Provide the [x, y] coordinate of the cell's center where the given text is located.  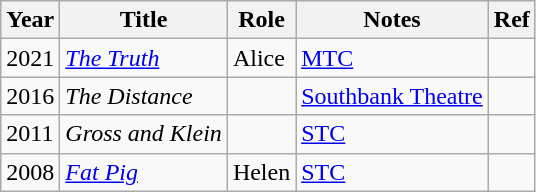
2008 [30, 172]
Alice [261, 58]
Fat Pig [144, 172]
The Distance [144, 96]
Ref [512, 20]
MTC [392, 58]
Gross and Klein [144, 134]
Southbank Theatre [392, 96]
Title [144, 20]
2021 [30, 58]
2011 [30, 134]
Role [261, 20]
Helen [261, 172]
The Truth [144, 58]
2016 [30, 96]
Year [30, 20]
Notes [392, 20]
